Capture the cell that displays the provided text and extract its [x, y] central coordinate. 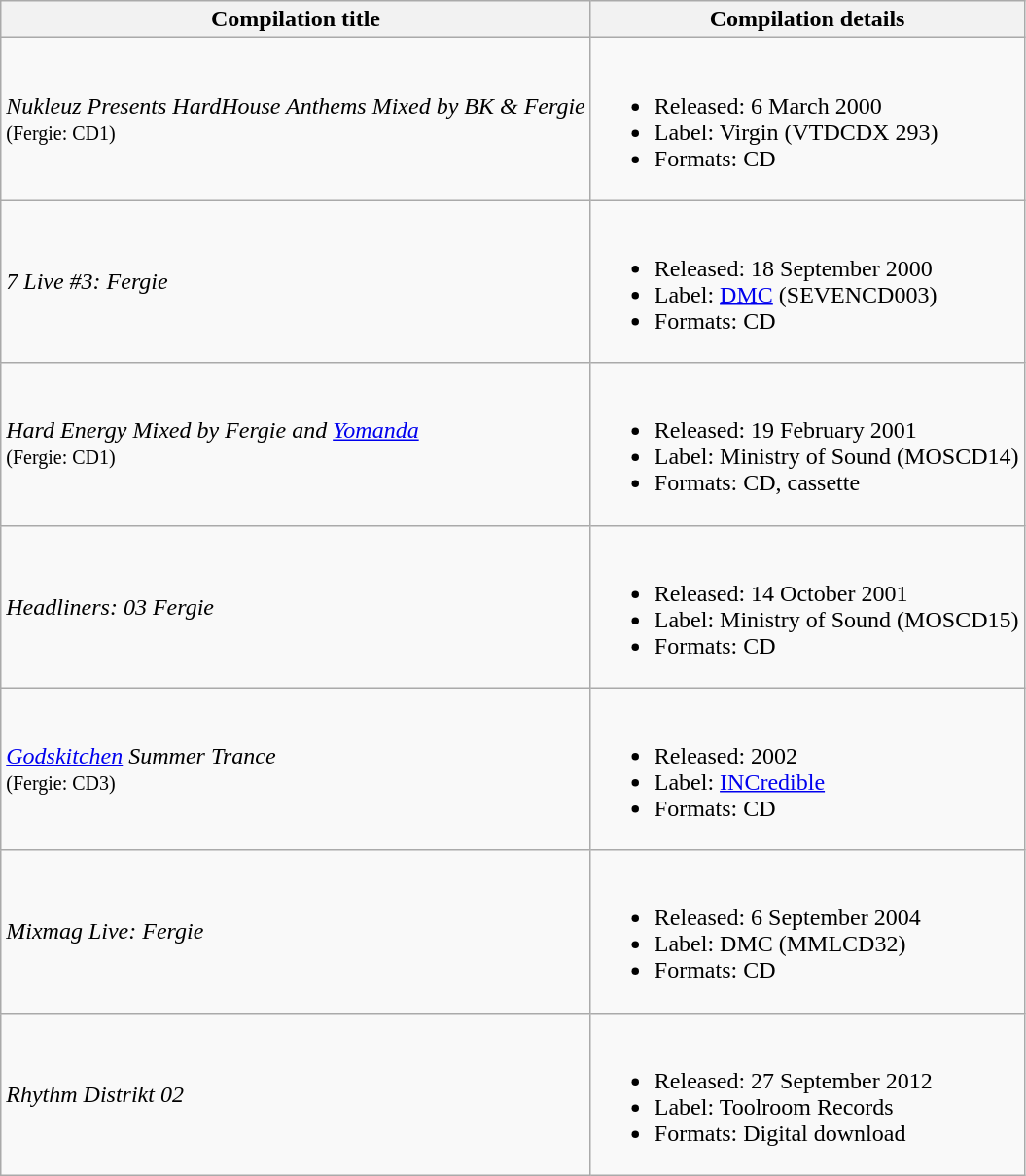
Released: 6 September 2004Label: DMC (MMLCD32)Formats: CD [807, 932]
Released: 14 October 2001Label: Ministry of Sound (MOSCD15)Formats: CD [807, 607]
Compilation details [807, 19]
Hard Energy Mixed by Fergie and Yomanda(Fergie: CD1) [296, 444]
Released: 27 September 2012Label: Toolroom RecordsFormats: Digital download [807, 1093]
Headliners: 03 Fergie [296, 607]
Released: 6 March 2000Label: Virgin (VTDCDX 293)Formats: CD [807, 119]
Rhythm Distrikt 02 [296, 1093]
Released: 18 September 2000Label: DMC (SEVENCD003)Formats: CD [807, 282]
Compilation title [296, 19]
7 Live #3: Fergie [296, 282]
Released: 2002Label: INCredibleFormats: CD [807, 768]
Nukleuz Presents HardHouse Anthems Mixed by BK & Fergie(Fergie: CD1) [296, 119]
Released: 19 February 2001Label: Ministry of Sound (MOSCD14)Formats: CD, cassette [807, 444]
Mixmag Live: Fergie [296, 932]
Godskitchen Summer Trance(Fergie: CD3) [296, 768]
